Detect which cell encompasses the target text, then output its (x, y) center coordinate. 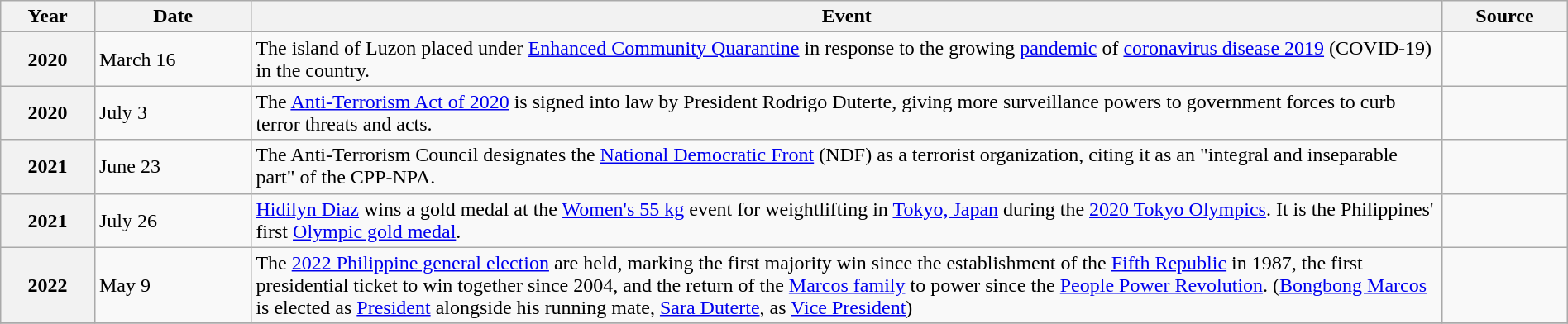
March 16 (172, 60)
Date (172, 17)
Year (48, 17)
June 23 (172, 167)
July 26 (172, 220)
Source (1505, 17)
July 3 (172, 112)
May 9 (172, 285)
Event (847, 17)
2022 (48, 285)
